Return [X, Y] of the center of cell containing provided text 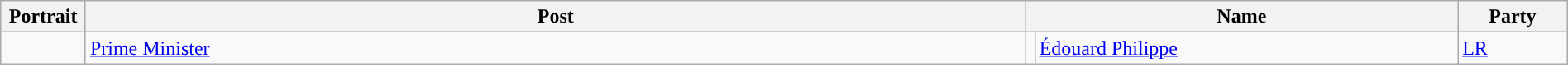
Party [1513, 17]
Name [1242, 17]
Édouard Philippe [1246, 48]
Prime Minister [556, 48]
Post [556, 17]
Portrait [43, 17]
LR [1513, 48]
